Pinpoint the cell where the given text exists, returning its (x, y) midpoint coordinate. 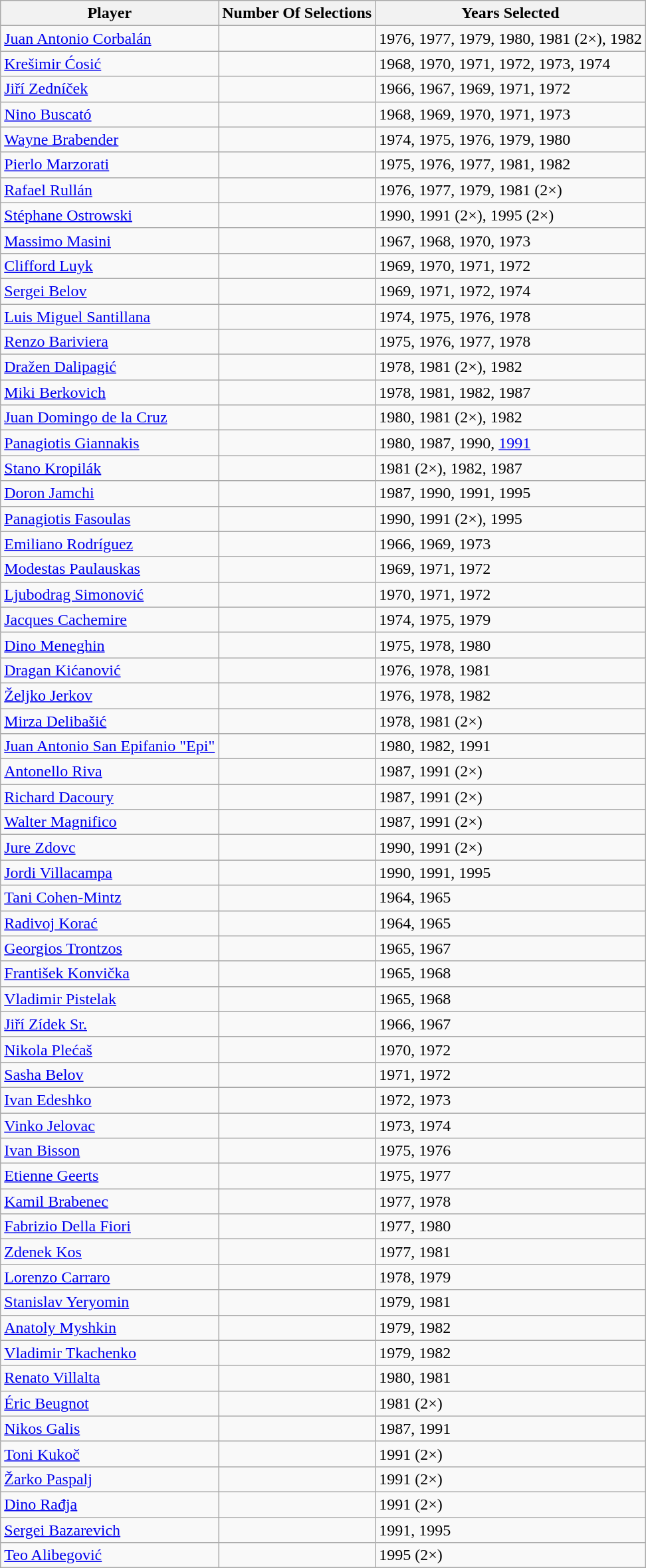
Vladimir Tkachenko (110, 1353)
Luis Miguel Santillana (110, 317)
Željko Jerkov (110, 695)
1980, 1981 (510, 1378)
Žarko Paspalj (110, 1479)
1980, 1981 (2×), 1982 (510, 418)
Number Of Selections (297, 13)
Georgios Trontzos (110, 948)
Massimo Masini (110, 240)
Tani Cohen-Mintz (110, 898)
1972, 1973 (510, 1100)
1976, 1977, 1979, 1980, 1981 (2×), 1982 (510, 39)
1976, 1977, 1979, 1981 (2×) (510, 190)
Emiliano Rodríguez (110, 544)
1967, 1968, 1970, 1973 (510, 240)
1977, 1981 (510, 1252)
Juan Domingo de la Cruz (110, 418)
Anatoly Myshkin (110, 1328)
Zdenek Kos (110, 1252)
Kamil Brabenec (110, 1201)
1970, 1971, 1972 (510, 594)
Jacques Cachemire (110, 620)
1976, 1978, 1981 (510, 670)
Wayne Brabender (110, 139)
Ivan Bisson (110, 1151)
Clifford Luyk (110, 266)
1969, 1970, 1971, 1972 (510, 266)
1977, 1978 (510, 1201)
1987, 1991 (510, 1429)
Dragan Kićanović (110, 670)
1990, 1991, 1995 (510, 873)
1990, 1991 (2×) (510, 847)
Panagiotis Giannakis (110, 443)
Years Selected (510, 13)
1975, 1976, 1977, 1981, 1982 (510, 165)
Richard Dacoury (110, 797)
Ivan Edeshko (110, 1100)
1995 (2×) (510, 1555)
Krešimir Ćosić (110, 64)
Lorenzo Carraro (110, 1277)
Jordi Villacampa (110, 873)
1978, 1979 (510, 1277)
Nino Buscató (110, 114)
Vinko Jelovac (110, 1126)
Nikos Galis (110, 1429)
1987, 1990, 1991, 1995 (510, 493)
Doron Jamchi (110, 493)
Antonello Riva (110, 772)
Modestas Paulauskas (110, 569)
1975, 1976, 1977, 1978 (510, 342)
Vladimir Pistelak (110, 999)
Radivoj Korać (110, 923)
Jiří Zídek Sr. (110, 1024)
1973, 1974 (510, 1126)
Dražen Dalipagić (110, 367)
1976, 1978, 1982 (510, 695)
Sergei Belov (110, 291)
1990, 1991 (2×), 1995 (510, 519)
Mirza Delibašić (110, 721)
Jiří Zedníček (110, 89)
Etienne Geerts (110, 1176)
1975, 1978, 1980 (510, 645)
1990, 1991 (2×), 1995 (2×) (510, 215)
1981 (2×), 1982, 1987 (510, 468)
Fabrizio Della Fiori (110, 1227)
1966, 1969, 1973 (510, 544)
1968, 1969, 1970, 1971, 1973 (510, 114)
Stéphane Ostrowski (110, 215)
1974, 1975, 1976, 1979, 1980 (510, 139)
1965, 1967 (510, 948)
1971, 1972 (510, 1075)
1974, 1975, 1979 (510, 620)
Pierlo Marzorati (110, 165)
Nikola Plećaš (110, 1049)
1968, 1970, 1971, 1972, 1973, 1974 (510, 64)
Stanislav Yeryomin (110, 1302)
1977, 1980 (510, 1227)
1975, 1977 (510, 1176)
Juan Antonio San Epifanio "Epi" (110, 746)
Dino Rađja (110, 1504)
František Konvička (110, 974)
Rafael Rullán (110, 190)
1978, 1981, 1982, 1987 (510, 392)
Ljubodrag Simonović (110, 594)
1980, 1987, 1990, 1991 (510, 443)
1974, 1975, 1976, 1978 (510, 317)
1975, 1976 (510, 1151)
Renato Villalta (110, 1378)
Jure Zdovc (110, 847)
1966, 1967 (510, 1024)
Stano Kropilák (110, 468)
1978, 1981 (2×) (510, 721)
Dino Meneghin (110, 645)
1978, 1981 (2×), 1982 (510, 367)
Sergei Bazarevich (110, 1529)
1969, 1971, 1972 (510, 569)
1979, 1981 (510, 1302)
Juan Antonio Corbalán (110, 39)
Player (110, 13)
Miki Berkovich (110, 392)
Sasha Belov (110, 1075)
Toni Kukoč (110, 1454)
Teo Alibegović (110, 1555)
Éric Beugnot (110, 1403)
1966, 1967, 1969, 1971, 1972 (510, 89)
Walter Magnifico (110, 822)
1969, 1971, 1972, 1974 (510, 291)
1991, 1995 (510, 1529)
1981 (2×) (510, 1403)
1970, 1972 (510, 1049)
1980, 1982, 1991 (510, 746)
Panagiotis Fasoulas (110, 519)
Renzo Bariviera (110, 342)
